Output the (X, Y) coordinate of the center of the cell containing the given text.  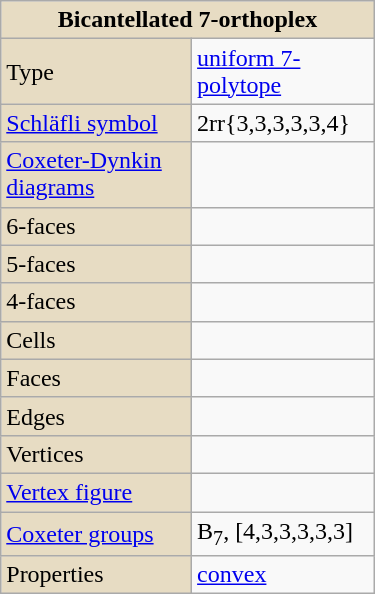
Vertex figure (96, 492)
4-faces (96, 302)
Faces (96, 378)
B7, [4,3,3,3,3,3] (284, 534)
Schläfli symbol (96, 123)
5-faces (96, 264)
2rr{3,3,3,3,3,4} (284, 123)
Cells (96, 340)
Edges (96, 416)
convex (284, 575)
Coxeter groups (96, 534)
Coxeter-Dynkin diagrams (96, 174)
Type (96, 72)
uniform 7-polytope (284, 72)
Properties (96, 575)
Vertices (96, 454)
Bicantellated 7-orthoplex (188, 20)
6-faces (96, 226)
